Search for the cell housing the specified text and yield its (x, y) center coordinate. 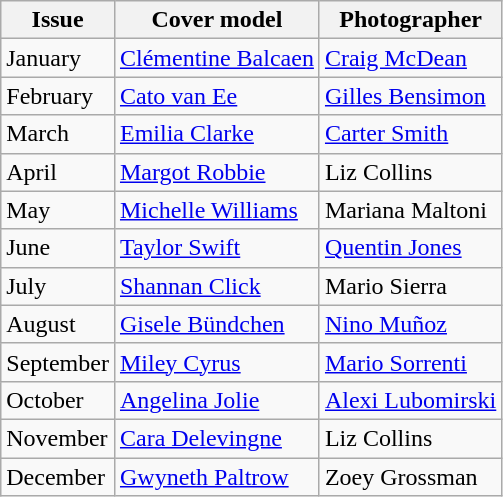
Quentin Jones (410, 248)
Taylor Swift (216, 248)
Mariana Maltoni (410, 210)
Photographer (410, 20)
Cover model (216, 20)
February (58, 96)
Cato van Ee (216, 96)
Mario Sierra (410, 286)
May (58, 210)
Emilia Clarke (216, 134)
Angelina Jolie (216, 400)
Issue (58, 20)
Gilles Bensimon (410, 96)
September (58, 362)
November (58, 438)
January (58, 58)
December (58, 477)
Craig McDean (410, 58)
Clémentine Balcaen (216, 58)
August (58, 324)
Nino Muñoz (410, 324)
October (58, 400)
Carter Smith (410, 134)
July (58, 286)
Shannan Click (216, 286)
Cara Delevingne (216, 438)
Gwyneth Paltrow (216, 477)
Gisele Bündchen (216, 324)
Mario Sorrenti (410, 362)
Miley Cyrus (216, 362)
March (58, 134)
June (58, 248)
Alexi Lubomirski (410, 400)
Margot Robbie (216, 172)
Michelle Williams (216, 210)
Zoey Grossman (410, 477)
April (58, 172)
